Return the [X, Y] coordinate for the center point of the cell that contains the specified text.  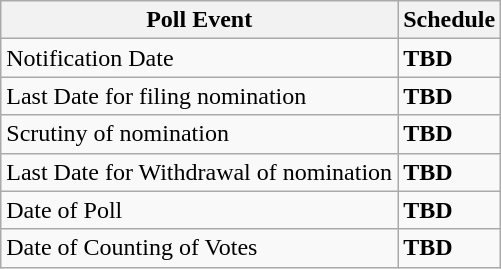
Date of Counting of Votes [200, 248]
Scrutiny of nomination [200, 134]
Last Date for filing nomination [200, 96]
Last Date for Withdrawal of nomination [200, 172]
Poll Event [200, 20]
Schedule [450, 20]
Date of Poll [200, 210]
Notification Date [200, 58]
